Determine the [x, y] coordinate at the center of the cell enclosing the given text.  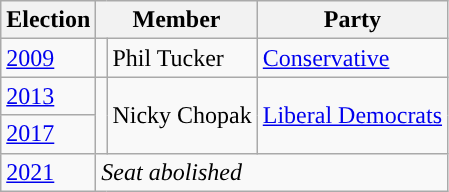
Seat abolished [272, 172]
2009 [48, 58]
2013 [48, 96]
Member [176, 20]
Election [48, 20]
Phil Tucker [182, 58]
2017 [48, 134]
2021 [48, 172]
Conservative [352, 58]
Party [352, 20]
Liberal Democrats [352, 115]
Nicky Chopak [182, 115]
